Return the [x, y] coordinate for the center point of the cell that contains the specified text.  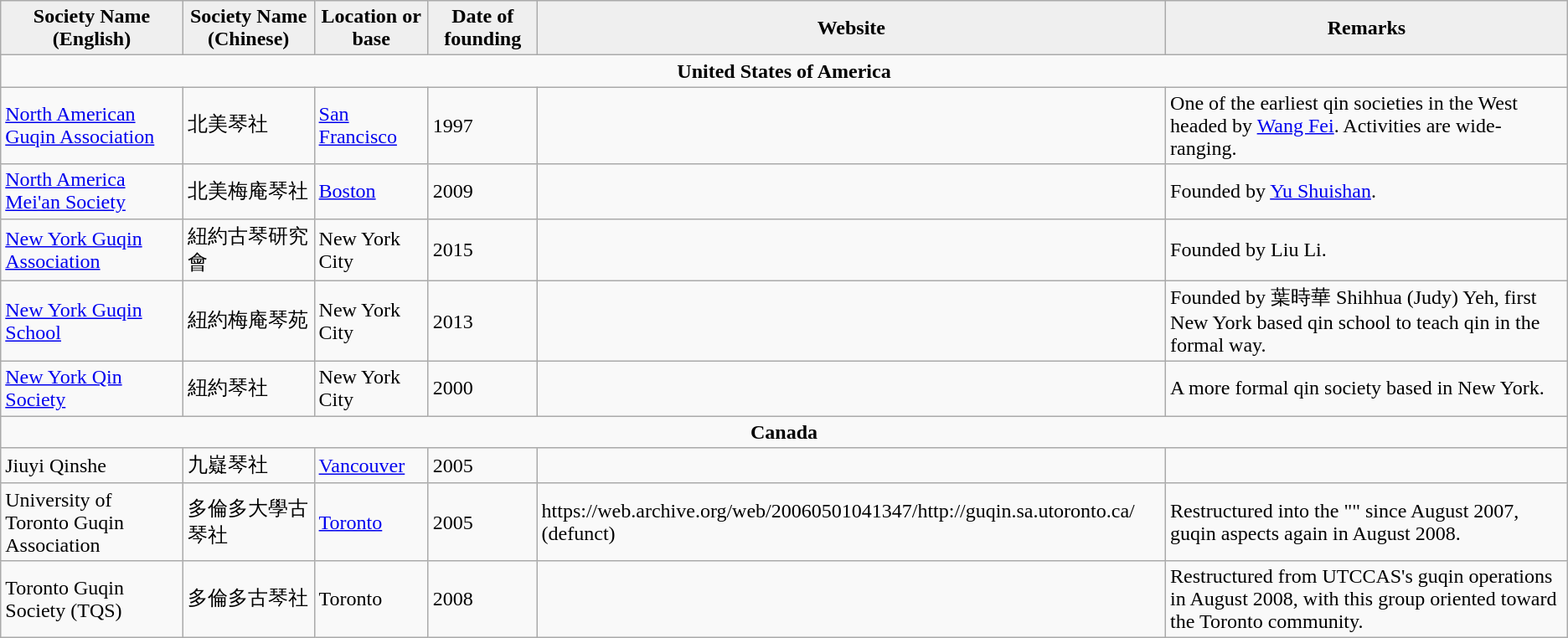
2000 [482, 388]
New York Guqin Association [92, 250]
Vancouver [371, 466]
North American Guqin Association [92, 126]
Society Name (English) [92, 28]
紐約琴社 [248, 388]
Canada [784, 432]
Remarks [1367, 28]
Toronto Guqin Society (TQS) [92, 599]
Restructured into the "" since August 2007, guqin aspects again in August 2008. [1367, 522]
Location or base [371, 28]
Date of founding [482, 28]
Jiuyi Qinshe [92, 466]
New York Qin Society [92, 388]
Founded by 葉時華 Shihhua (Judy) Yeh, first New York based qin school to teach qin in the formal way. [1367, 322]
Founded by Liu Li. [1367, 250]
2015 [482, 250]
New York Guqin School [92, 322]
Website [851, 28]
North America Mei'an Society [92, 191]
北美梅庵琴社 [248, 191]
A more formal qin society based in New York. [1367, 388]
2008 [482, 599]
2009 [482, 191]
1997 [482, 126]
Founded by Yu Shuishan. [1367, 191]
Restructured from UTCCAS's guqin operations in August 2008, with this group oriented toward the Toronto community. [1367, 599]
Boston [371, 191]
北美琴社 [248, 126]
Society Name (Chinese) [248, 28]
2013 [482, 322]
United States of America [784, 71]
紐約梅庵琴苑 [248, 322]
多倫多大學古琴社 [248, 522]
San Francisco [371, 126]
多倫多古琴社 [248, 599]
One of the earliest qin societies in the West headed by Wang Fei. Activities are wide-ranging. [1367, 126]
九嶷琴社 [248, 466]
https://web.archive.org/web/20060501041347/http://guqin.sa.utoronto.ca/ (defunct) [851, 522]
紐約古琴研究會 [248, 250]
University of Toronto Guqin Association [92, 522]
